Identify which cell holds the provided text, then report its [x, y] central coordinate. 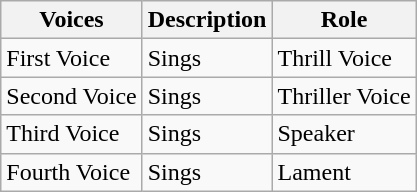
Third Voice [72, 134]
Description [207, 20]
Thrill Voice [344, 58]
Voices [72, 20]
Role [344, 20]
Speaker [344, 134]
Thriller Voice [344, 96]
Lament [344, 172]
First Voice [72, 58]
Second Voice [72, 96]
Fourth Voice [72, 172]
